Output the (x, y) coordinate of the center of the cell containing the given text.  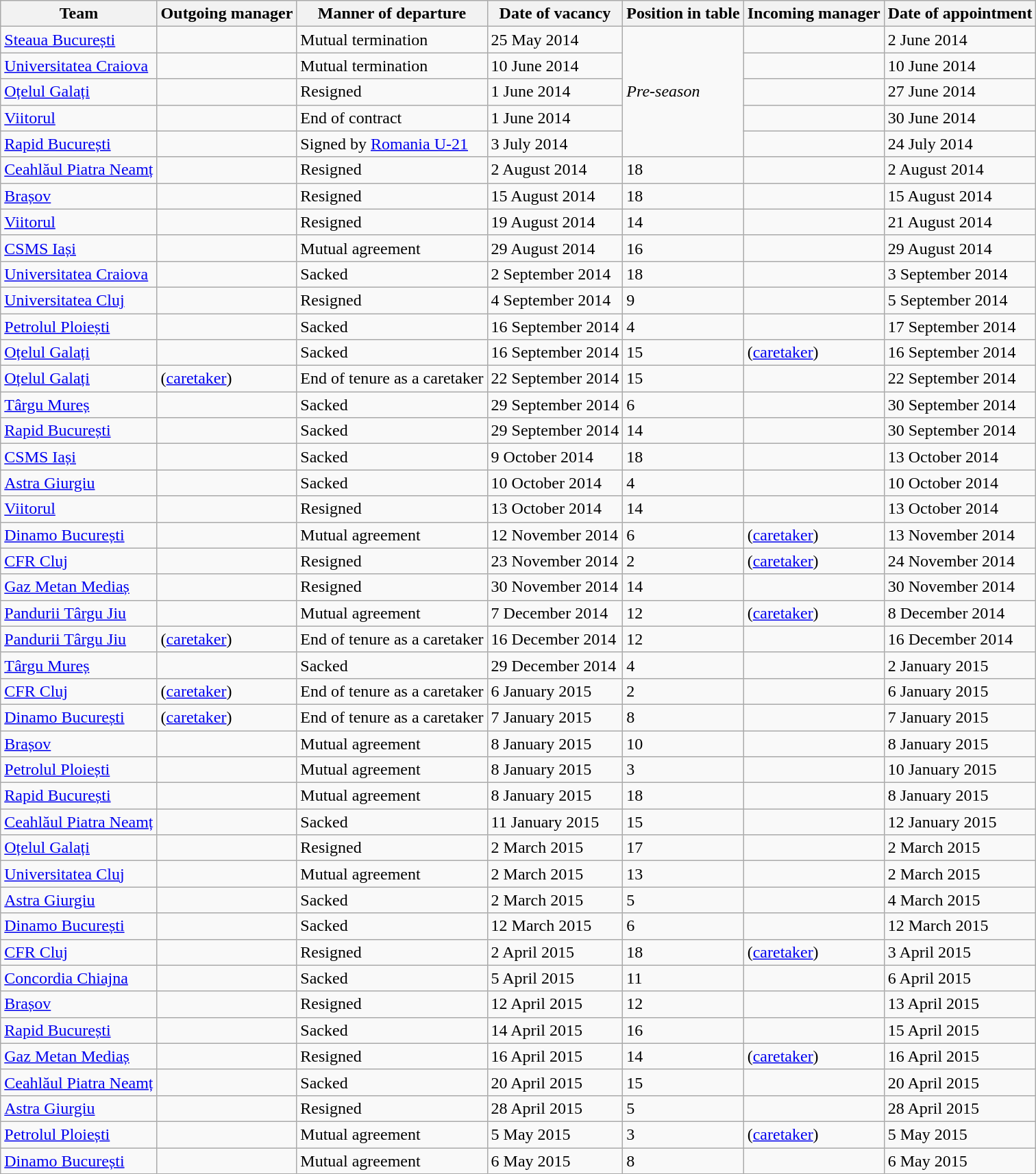
Signed by Romania U-21 (392, 144)
17 (683, 848)
24 November 2014 (960, 561)
Date of appointment (960, 14)
13 (683, 874)
17 September 2014 (960, 327)
Steaua București (79, 40)
5 April 2015 (555, 978)
10 (683, 743)
3 April 2015 (960, 952)
4 March 2015 (960, 900)
7 December 2014 (555, 613)
9 (683, 300)
Pre-season (683, 92)
Date of vacancy (555, 14)
29 December 2014 (555, 665)
Incoming manager (814, 14)
6 April 2015 (960, 978)
Concordia Chiajna (79, 978)
14 April 2015 (555, 1030)
2 September 2014 (555, 274)
27 June 2014 (960, 92)
12 January 2015 (960, 822)
2 April 2015 (555, 952)
25 May 2014 (555, 40)
Position in table (683, 14)
12 November 2014 (555, 535)
11 (683, 978)
Team (79, 14)
10 January 2015 (960, 770)
24 July 2014 (960, 144)
Outgoing manager (227, 14)
19 August 2014 (555, 222)
30 June 2014 (960, 118)
13 November 2014 (960, 535)
3 September 2014 (960, 274)
4 September 2014 (555, 300)
13 April 2015 (960, 1004)
9 October 2014 (555, 457)
12 April 2015 (555, 1004)
21 August 2014 (960, 222)
3 July 2014 (555, 144)
11 January 2015 (555, 822)
Manner of departure (392, 14)
5 September 2014 (960, 300)
2 June 2014 (960, 40)
End of contract (392, 118)
15 April 2015 (960, 1030)
23 November 2014 (555, 561)
2 January 2015 (960, 665)
8 December 2014 (960, 613)
